Find where the given text appears and provide that cell's center as (X, Y) coordinate. 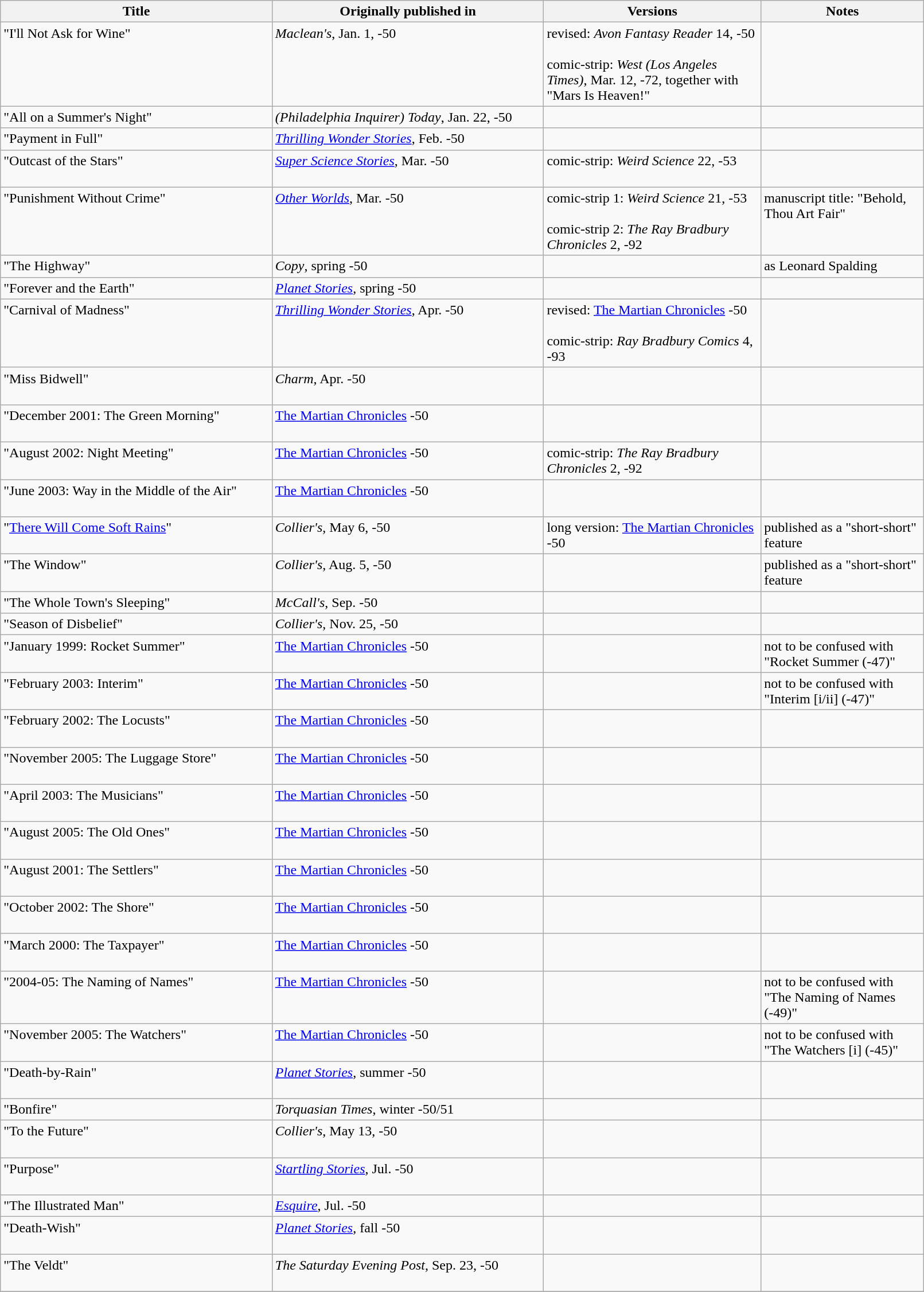
Originally published in (408, 11)
"The Window" (137, 573)
The Saturday Evening Post, Sep. 23, -50 (408, 1272)
long version: The Martian Chronicles -50 (653, 536)
"Carnival of Madness" (137, 333)
"November 2005: The Luggage Store" (137, 765)
Versions (653, 11)
"February 2003: Interim" (137, 691)
"June 2003: Way in the Middle of the Air" (137, 498)
Maclean's, Jan. 1, -50 (408, 64)
Other Worlds, Mar. -50 (408, 221)
"Bonfire" (137, 1110)
not to be confused with "Interim [i/ii] (-47)" (843, 691)
"The Illustrated Man" (137, 1206)
"November 2005: The Watchers" (137, 1042)
"Payment in Full" (137, 139)
"Death-by-Rain" (137, 1080)
"All on a Summer's Night" (137, 117)
comic-strip: Weird Science 22, -53 (653, 169)
Charm, Apr. -50 (408, 386)
"December 2001: The Green Morning" (137, 423)
Copy, spring -50 (408, 266)
"I'll Not Ask for Wine" (137, 64)
revised: Avon Fantasy Reader 14, -50 comic-strip: West (Los Angeles Times), Mar. 12, -72, together with "Mars Is Heaven!" (653, 64)
Planet Stories, spring -50 (408, 288)
"February 2002: The Locusts" (137, 729)
McCall's, Sep. -50 (408, 602)
as Leonard Spalding (843, 266)
"Outcast of the Stars" (137, 169)
"The Whole Town's Sleeping" (137, 602)
Esquire, Jul. -50 (408, 1206)
"April 2003: The Musicians" (137, 803)
not to be confused with "The Naming of Names (-49)" (843, 997)
"The Veldt" (137, 1272)
not to be confused with "The Watchers [i] (-45)" (843, 1042)
comic-strip: The Ray Bradbury Chronicles 2, -92 (653, 460)
"To the Future" (137, 1139)
"August 2001: The Settlers" (137, 878)
"Miss Bidwell" (137, 386)
Thrilling Wonder Stories, Feb. -50 (408, 139)
"Forever and the Earth" (137, 288)
manuscript title: "Behold, Thou Art Fair" (843, 221)
Startling Stories, Jul. -50 (408, 1176)
"January 1999: Rocket Summer" (137, 654)
revised: The Martian Chronicles -50 comic-strip: Ray Bradbury Comics 4, -93 (653, 333)
Thrilling Wonder Stories, Apr. -50 (408, 333)
"The Highway" (137, 266)
"October 2002: The Shore" (137, 914)
Super Science Stories, Mar. -50 (408, 169)
"2004-05: The Naming of Names" (137, 997)
Collier's, Nov. 25, -50 (408, 624)
"August 2005: The Old Ones" (137, 840)
Notes (843, 11)
Collier's, May 13, -50 (408, 1139)
(Philadelphia Inquirer) Today, Jan. 22, -50 (408, 117)
"There Will Come Soft Rains" (137, 536)
"August 2002: Night Meeting" (137, 460)
Collier's, Aug. 5, -50 (408, 573)
"Season of Disbelief" (137, 624)
Collier's, May 6, -50 (408, 536)
"Death-Wish" (137, 1236)
not to be confused with "Rocket Summer (-47)" (843, 654)
Title (137, 11)
comic-strip 1: Weird Science 21, -53 comic-strip 2: The Ray Bradbury Chronicles 2, -92 (653, 221)
"Purpose" (137, 1176)
"Punishment Without Crime" (137, 221)
Torquasian Times, winter -50/51 (408, 1110)
Planet Stories, fall -50 (408, 1236)
"March 2000: The Taxpayer" (137, 952)
Planet Stories, summer -50 (408, 1080)
